Locate the cell with the specified text and output its (X, Y) center coordinate. 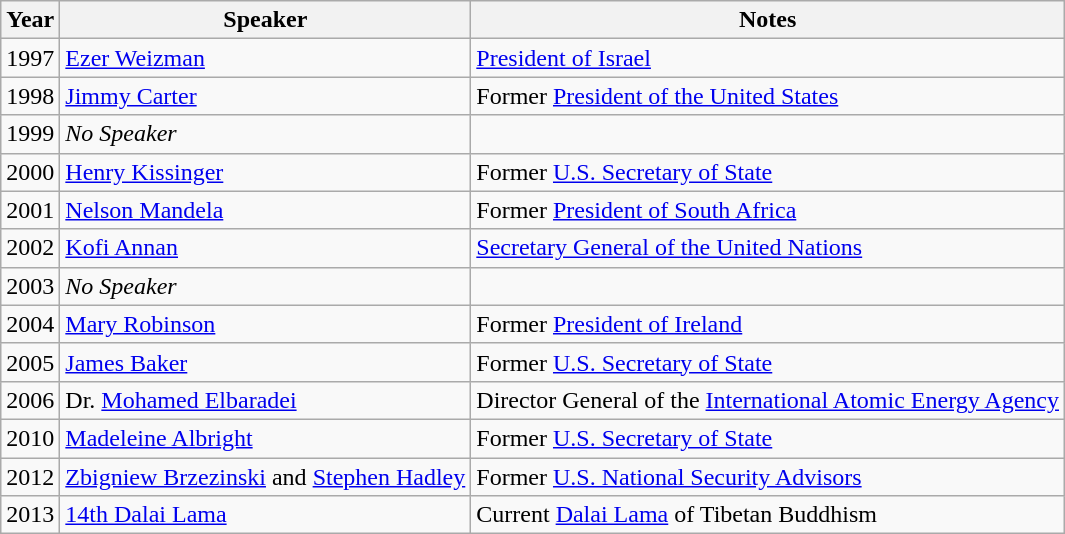
2001 (30, 210)
Secretary General of the United Nations (768, 248)
James Baker (266, 362)
Director General of the International Atomic Energy Agency (768, 400)
Notes (768, 20)
2004 (30, 324)
Madeleine Albright (266, 438)
1999 (30, 134)
Year (30, 20)
2000 (30, 172)
2006 (30, 400)
2010 (30, 438)
Former President of South Africa (768, 210)
Current Dalai Lama of Tibetan Buddhism (768, 515)
Zbigniew Brzezinski and Stephen Hadley (266, 477)
2002 (30, 248)
Speaker (266, 20)
2012 (30, 477)
Ezer Weizman (266, 58)
Nelson Mandela (266, 210)
Kofi Annan (266, 248)
14th Dalai Lama (266, 515)
2003 (30, 286)
President of Israel (768, 58)
Henry Kissinger (266, 172)
Former President of the United States (768, 96)
Dr. Mohamed Elbaradei (266, 400)
Jimmy Carter (266, 96)
1997 (30, 58)
1998 (30, 96)
Former U.S. National Security Advisors (768, 477)
Former President of Ireland (768, 324)
2013 (30, 515)
Mary Robinson (266, 324)
2005 (30, 362)
